Locate the cell with the specified text and output its (x, y) center coordinate. 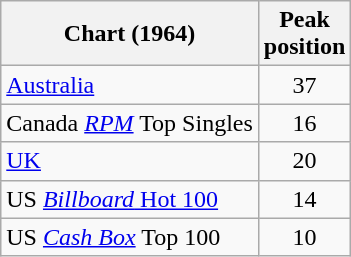
Chart (1964) (130, 34)
14 (304, 199)
Australia (130, 85)
16 (304, 123)
20 (304, 161)
Peakposition (304, 34)
US Cash Box Top 100 (130, 237)
10 (304, 237)
US Billboard Hot 100 (130, 199)
UK (130, 161)
Canada RPM Top Singles (130, 123)
37 (304, 85)
